Return (X, Y) of the center of cell containing provided text 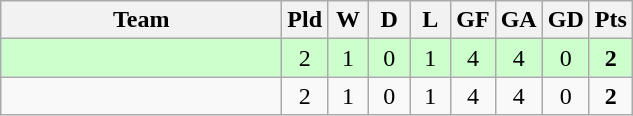
GA (518, 20)
D (390, 20)
W (348, 20)
GF (473, 20)
Pld (305, 20)
L (430, 20)
Team (142, 20)
Pts (610, 20)
GD (566, 20)
